Extract the (x, y) coordinate from the center of the cell holding the provided text.  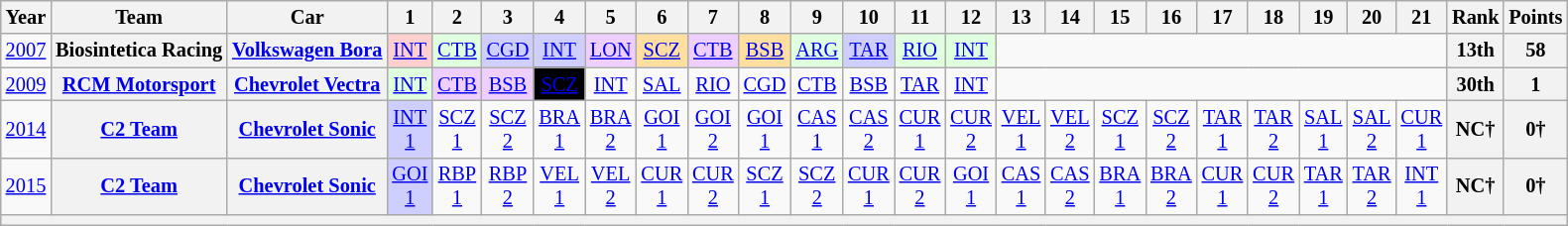
17 (1223, 17)
8 (766, 17)
Year (26, 17)
58 (1535, 51)
SAL2 (1373, 129)
4 (559, 17)
2009 (26, 84)
Chevrolet Vectra (307, 84)
30th (1476, 84)
RBP2 (508, 186)
2014 (26, 129)
LON (611, 51)
18 (1273, 17)
15 (1121, 17)
ARG (817, 51)
Rank (1476, 17)
RBP1 (456, 186)
13th (1476, 51)
2015 (26, 186)
Points (1535, 17)
RCM Motorsport (139, 84)
6 (662, 17)
9 (817, 17)
SAL1 (1323, 129)
Biosintetica Racing (139, 51)
5 (611, 17)
Team (139, 17)
7 (713, 17)
21 (1421, 17)
2 (456, 17)
19 (1323, 17)
20 (1373, 17)
3 (508, 17)
12 (971, 17)
16 (1171, 17)
GOI2 (713, 129)
14 (1069, 17)
Car (307, 17)
2007 (26, 51)
SAL (662, 84)
13 (1022, 17)
Volkswagen Bora (307, 51)
11 (920, 17)
10 (869, 17)
